Find where the given text appears and provide that cell's center as [X, Y] coordinate. 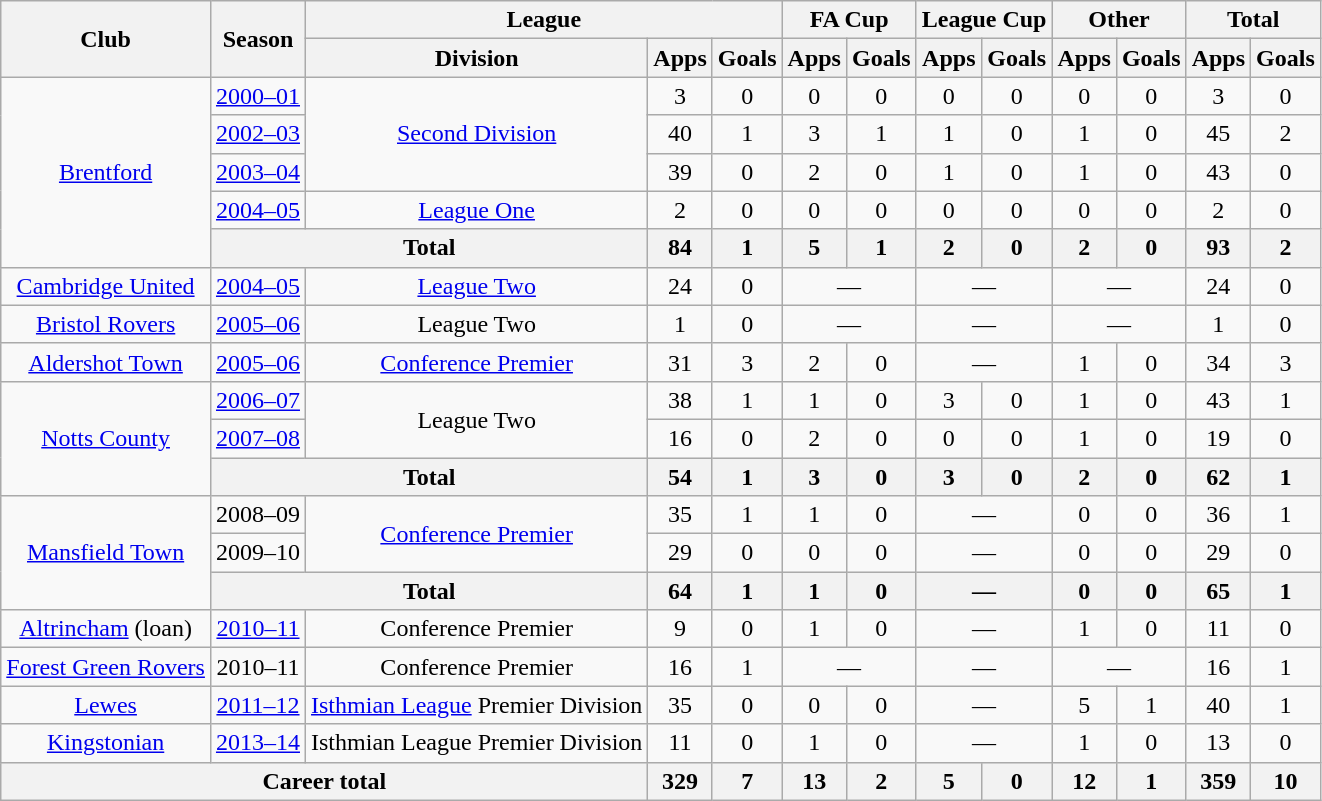
2007–08 [258, 438]
19 [1218, 438]
Forest Green Rovers [106, 667]
84 [680, 248]
Other [1119, 20]
Notts County [106, 438]
Career total [324, 781]
FA Cup [849, 20]
93 [1218, 248]
12 [1084, 781]
Kingstonian [106, 743]
2006–07 [258, 400]
Aldershot Town [106, 362]
329 [680, 781]
38 [680, 400]
League Cup [984, 20]
2009–10 [258, 553]
9 [680, 629]
2008–09 [258, 515]
64 [680, 591]
Mansfield Town [106, 553]
10 [1286, 781]
Cambridge United [106, 286]
Division [477, 58]
2013–14 [258, 743]
League [544, 20]
359 [1218, 781]
65 [1218, 591]
Club [106, 39]
Brentford [106, 172]
34 [1218, 362]
7 [747, 781]
45 [1218, 134]
31 [680, 362]
2002–03 [258, 134]
Lewes [106, 705]
36 [1218, 515]
2011–12 [258, 705]
39 [680, 172]
62 [1218, 477]
Bristol Rovers [106, 324]
2000–01 [258, 96]
Second Division [477, 134]
League One [477, 210]
2003–04 [258, 172]
Altrincham (loan) [106, 629]
54 [680, 477]
Season [258, 39]
